Capture the cell that displays the provided text and extract its (X, Y) central coordinate. 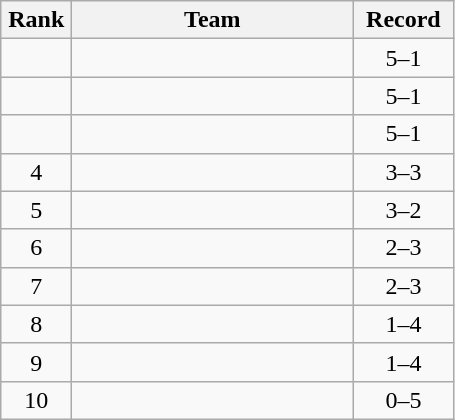
Team (212, 20)
4 (36, 172)
3–3 (404, 172)
0–5 (404, 400)
8 (36, 324)
6 (36, 248)
3–2 (404, 210)
7 (36, 286)
5 (36, 210)
Rank (36, 20)
Record (404, 20)
10 (36, 400)
9 (36, 362)
